Detect which cell encompasses the target text, then output its [x, y] center coordinate. 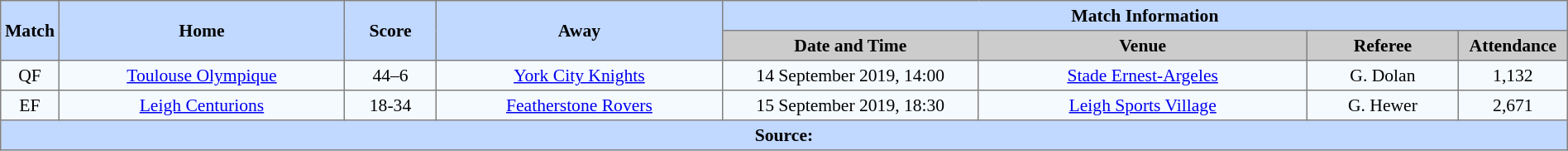
Home [202, 31]
Score [390, 31]
15 September 2019, 18:30 [850, 105]
QF [30, 75]
Toulouse Olympique [202, 75]
Referee [1383, 46]
Leigh Sports Village [1143, 105]
Date and Time [850, 46]
2,671 [1513, 105]
Leigh Centurions [202, 105]
Match Information [1145, 16]
Venue [1143, 46]
G. Hewer [1383, 105]
Stade Ernest-Argeles [1143, 75]
1,132 [1513, 75]
EF [30, 105]
G. Dolan [1383, 75]
Attendance [1513, 46]
York City Knights [579, 75]
Source: [784, 135]
44–6 [390, 75]
18-34 [390, 105]
Featherstone Rovers [579, 105]
Away [579, 31]
14 September 2019, 14:00 [850, 75]
Match [30, 31]
